Scan for the cell matching the given text and deliver its [x, y] coordinate at center. 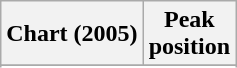
Peak position [189, 34]
Chart (2005) [72, 34]
